Provide the [x, y] coordinate of the cell's center where the given text is located.  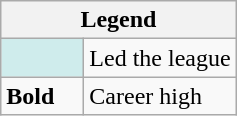
Career high [160, 96]
Bold [42, 96]
Legend [118, 20]
Led the league [160, 58]
